Scan for the cell matching the given text and deliver its (X, Y) coordinate at center. 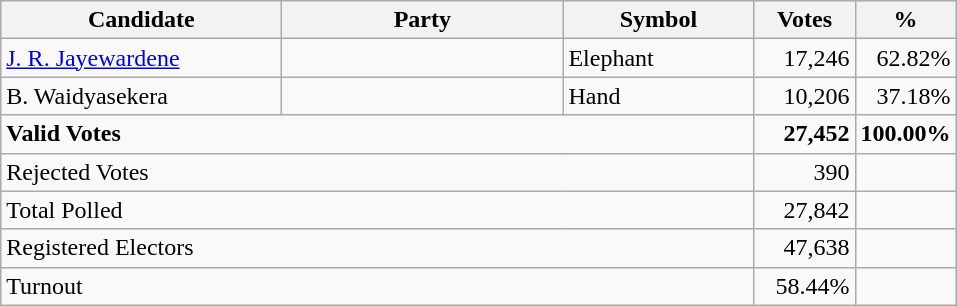
J. R. Jayewardene (142, 58)
27,452 (804, 134)
Turnout (378, 286)
390 (804, 172)
Valid Votes (378, 134)
Hand (658, 96)
Elephant (658, 58)
Candidate (142, 20)
Registered Electors (378, 248)
Party (422, 20)
B. Waidyasekera (142, 96)
17,246 (804, 58)
62.82% (906, 58)
10,206 (804, 96)
58.44% (804, 286)
Total Polled (378, 210)
37.18% (906, 96)
Votes (804, 20)
Symbol (658, 20)
% (906, 20)
Rejected Votes (378, 172)
100.00% (906, 134)
27,842 (804, 210)
47,638 (804, 248)
